For the text-containing cell, return its midpoint in (X, Y) coordinate format. 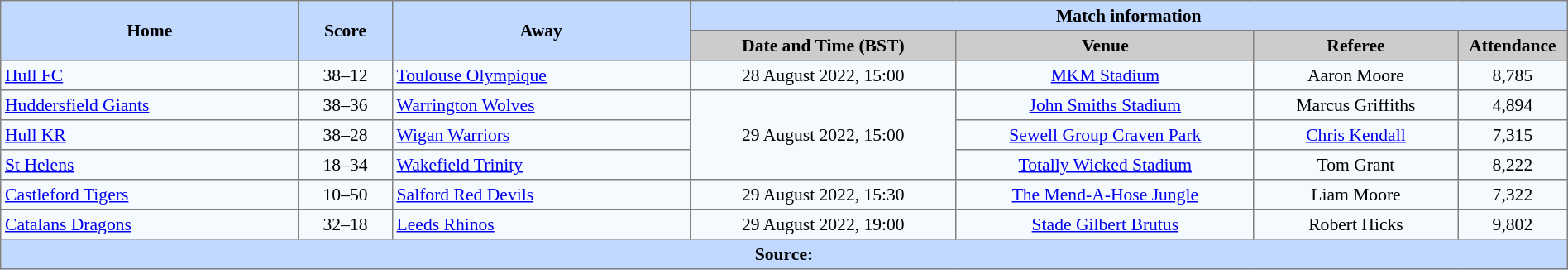
Marcus Griffiths (1355, 105)
Sewell Group Craven Park (1105, 135)
Catalans Dragons (150, 224)
8,222 (1513, 165)
Venue (1105, 46)
7,322 (1513, 195)
Away (541, 31)
John Smiths Stadium (1105, 105)
Referee (1355, 46)
Hull FC (150, 75)
Huddersfield Giants (150, 105)
Score (346, 31)
Wakefield Trinity (541, 165)
Castleford Tigers (150, 195)
Tom Grant (1355, 165)
Match information (1128, 16)
Warrington Wolves (541, 105)
Date and Time (BST) (823, 46)
18–34 (346, 165)
28 August 2022, 15:00 (823, 75)
29 August 2022, 15:00 (823, 135)
Liam Moore (1355, 195)
Toulouse Olympique (541, 75)
Attendance (1513, 46)
7,315 (1513, 135)
10–50 (346, 195)
38–28 (346, 135)
29 August 2022, 19:00 (823, 224)
Wigan Warriors (541, 135)
Stade Gilbert Brutus (1105, 224)
32–18 (346, 224)
MKM Stadium (1105, 75)
Robert Hicks (1355, 224)
Aaron Moore (1355, 75)
St Helens (150, 165)
Salford Red Devils (541, 195)
4,894 (1513, 105)
Totally Wicked Stadium (1105, 165)
38–36 (346, 105)
Source: (784, 254)
38–12 (346, 75)
Leeds Rhinos (541, 224)
8,785 (1513, 75)
Hull KR (150, 135)
9,802 (1513, 224)
29 August 2022, 15:30 (823, 195)
Home (150, 31)
The Mend-A-Hose Jungle (1105, 195)
Chris Kendall (1355, 135)
